Capture the cell that displays the provided text and extract its (X, Y) central coordinate. 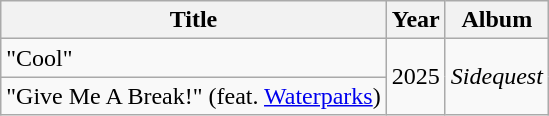
"Cool" (194, 58)
Album (496, 20)
Year (416, 20)
Title (194, 20)
"Give Me A Break!" (feat. Waterparks) (194, 96)
2025 (416, 77)
Sidequest (496, 77)
